Find where the given text appears and provide that cell's center as [X, Y] coordinate. 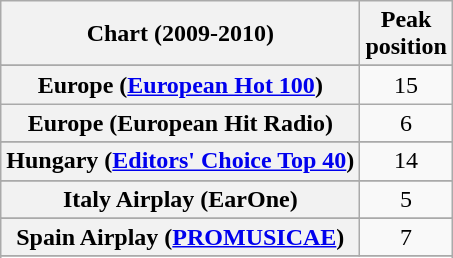
Europe (European Hit Radio) [180, 123]
Europe (European Hot 100) [180, 85]
Spain Airplay (PROMUSICAE) [180, 237]
5 [406, 199]
6 [406, 123]
7 [406, 237]
Hungary (Editors' Choice Top 40) [180, 161]
Chart (2009-2010) [180, 34]
14 [406, 161]
Peakposition [406, 34]
Italy Airplay (EarOne) [180, 199]
15 [406, 85]
